Output the (x, y) coordinate of the center of the cell containing the given text.  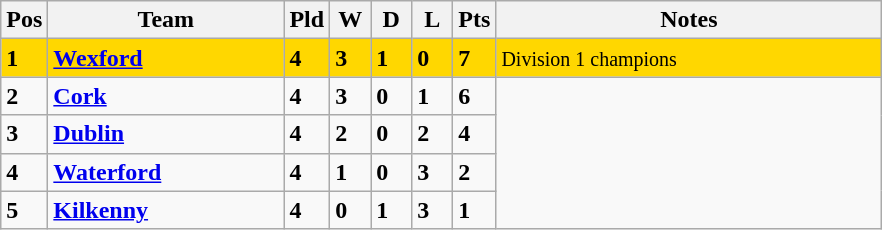
W (350, 20)
L (432, 20)
Pts (474, 20)
Kilkenny (166, 210)
Waterford (166, 172)
Dublin (166, 134)
Wexford (166, 58)
Notes (689, 20)
Pld (307, 20)
6 (474, 96)
7 (474, 58)
Cork (166, 96)
D (392, 20)
Team (166, 20)
Pos (24, 20)
5 (24, 210)
Division 1 champions (689, 58)
